Locate the cell with the specified text and output its [x, y] center coordinate. 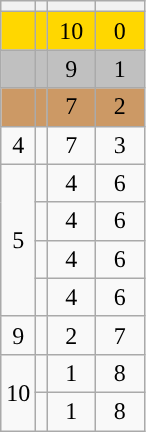
0 [120, 31]
5 [18, 240]
3 [120, 145]
